Find where the given text appears and provide that cell's center as (x, y) coordinate. 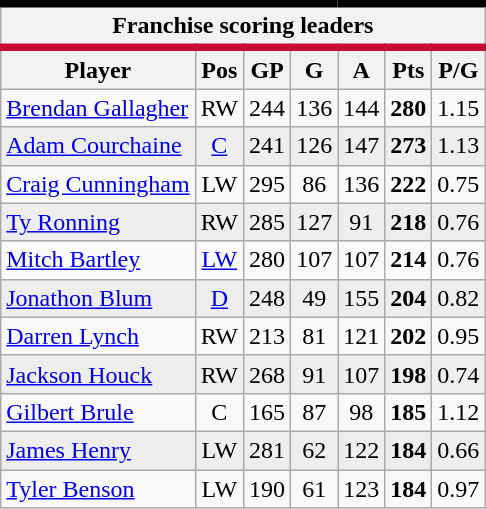
D (219, 298)
Darren Lynch (98, 336)
190 (268, 489)
Franchise scoring leaders (243, 26)
165 (268, 412)
127 (314, 222)
Gilbert Brule (98, 412)
0.95 (458, 336)
Pts (408, 68)
86 (314, 184)
1.12 (458, 412)
Adam Courchaine (98, 146)
81 (314, 336)
P/G (458, 68)
Craig Cunningham (98, 184)
222 (408, 184)
62 (314, 450)
0.74 (458, 374)
0.82 (458, 298)
49 (314, 298)
GP (268, 68)
61 (314, 489)
0.75 (458, 184)
1.13 (458, 146)
Mitch Bartley (98, 260)
202 (408, 336)
A (362, 68)
87 (314, 412)
198 (408, 374)
281 (268, 450)
273 (408, 146)
0.66 (458, 450)
248 (268, 298)
121 (362, 336)
126 (314, 146)
G (314, 68)
244 (268, 108)
214 (408, 260)
123 (362, 489)
155 (362, 298)
122 (362, 450)
204 (408, 298)
Player (98, 68)
Pos (219, 68)
98 (362, 412)
213 (268, 336)
218 (408, 222)
144 (362, 108)
1.15 (458, 108)
James Henry (98, 450)
Ty Ronning (98, 222)
147 (362, 146)
185 (408, 412)
285 (268, 222)
268 (268, 374)
Jackson Houck (98, 374)
0.97 (458, 489)
295 (268, 184)
Brendan Gallagher (98, 108)
241 (268, 146)
Tyler Benson (98, 489)
Jonathon Blum (98, 298)
